Find where the given text appears and provide that cell's center as (X, Y) coordinate. 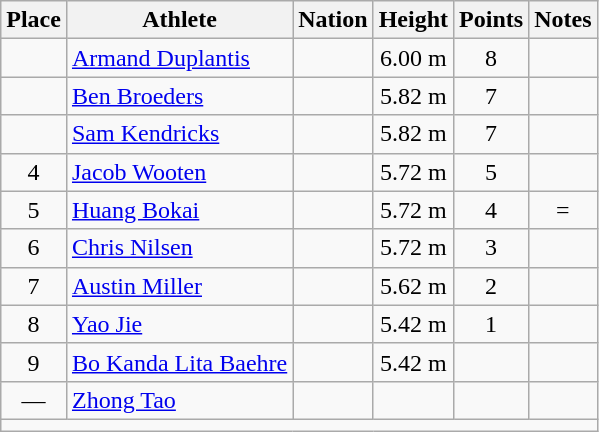
5.62 m (413, 286)
Ben Broeders (179, 96)
2 (492, 286)
Jacob Wooten (179, 172)
Yao Jie (179, 324)
Austin Miller (179, 286)
Sam Kendricks (179, 134)
Armand Duplantis (179, 58)
9 (34, 362)
Height (413, 20)
— (34, 400)
Points (492, 20)
1 (492, 324)
6 (34, 248)
Huang Bokai (179, 210)
Athlete (179, 20)
Chris Nilsen (179, 248)
Notes (563, 20)
6.00 m (413, 58)
= (563, 210)
3 (492, 248)
Bo Kanda Lita Baehre (179, 362)
Nation (333, 20)
Zhong Tao (179, 400)
Place (34, 20)
